Provide the [X, Y] coordinate of the cell's center where the given text is located.  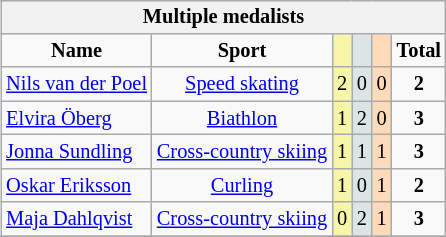
Elvira Öberg [76, 118]
Multiple medalists [224, 17]
Maja Dahlqvist [76, 219]
Name [76, 51]
Nils van der Poel [76, 84]
Sport [242, 51]
Total [419, 51]
Curling [242, 185]
Jonna Sundling [76, 152]
Speed skating [242, 84]
Biathlon [242, 118]
Oskar Eriksson [76, 185]
